From the cell containing the given text, extract its center point as (x, y) coordinate. 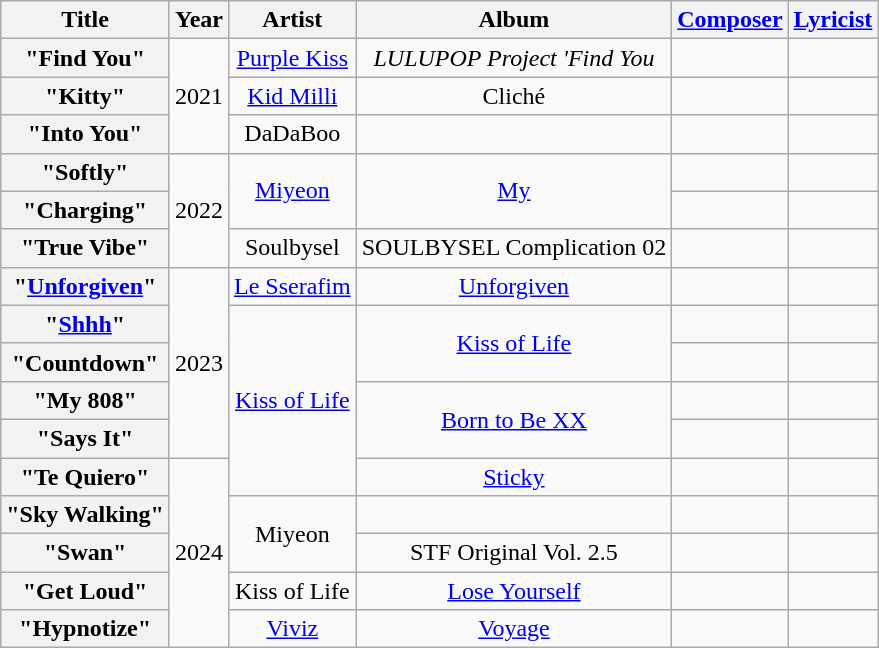
"Softly" (86, 172)
My (514, 191)
"Get Loud" (86, 591)
2022 (198, 210)
Title (86, 20)
"Hypnotize" (86, 629)
"Says It" (86, 438)
Lose Yourself (514, 591)
LULUPOP Project 'Find You (514, 58)
Artist (292, 20)
2023 (198, 362)
Viviz (292, 629)
"Kitty" (86, 96)
"Unforgiven" (86, 286)
"Te Quiero" (86, 477)
"Into You" (86, 134)
Album (514, 20)
"Find You" (86, 58)
Cliché (514, 96)
"Swan" (86, 553)
Le Sserafim (292, 286)
Sticky (514, 477)
Unforgiven (514, 286)
"My 808" (86, 400)
"Shhh" (86, 324)
2021 (198, 96)
"Countdown" (86, 362)
DaDaBoo (292, 134)
Soulbysel (292, 248)
"Charging" (86, 210)
2024 (198, 553)
"Sky Walking" (86, 515)
Born to Be XX (514, 419)
Kid Milli (292, 96)
STF Original Vol. 2.5 (514, 553)
SOULBYSEL Complication 02 (514, 248)
Purple Kiss (292, 58)
"True Vibe" (86, 248)
Composer (730, 20)
Voyage (514, 629)
Lyricist (833, 20)
Year (198, 20)
